Detect which cell encompasses the target text, then output its [x, y] center coordinate. 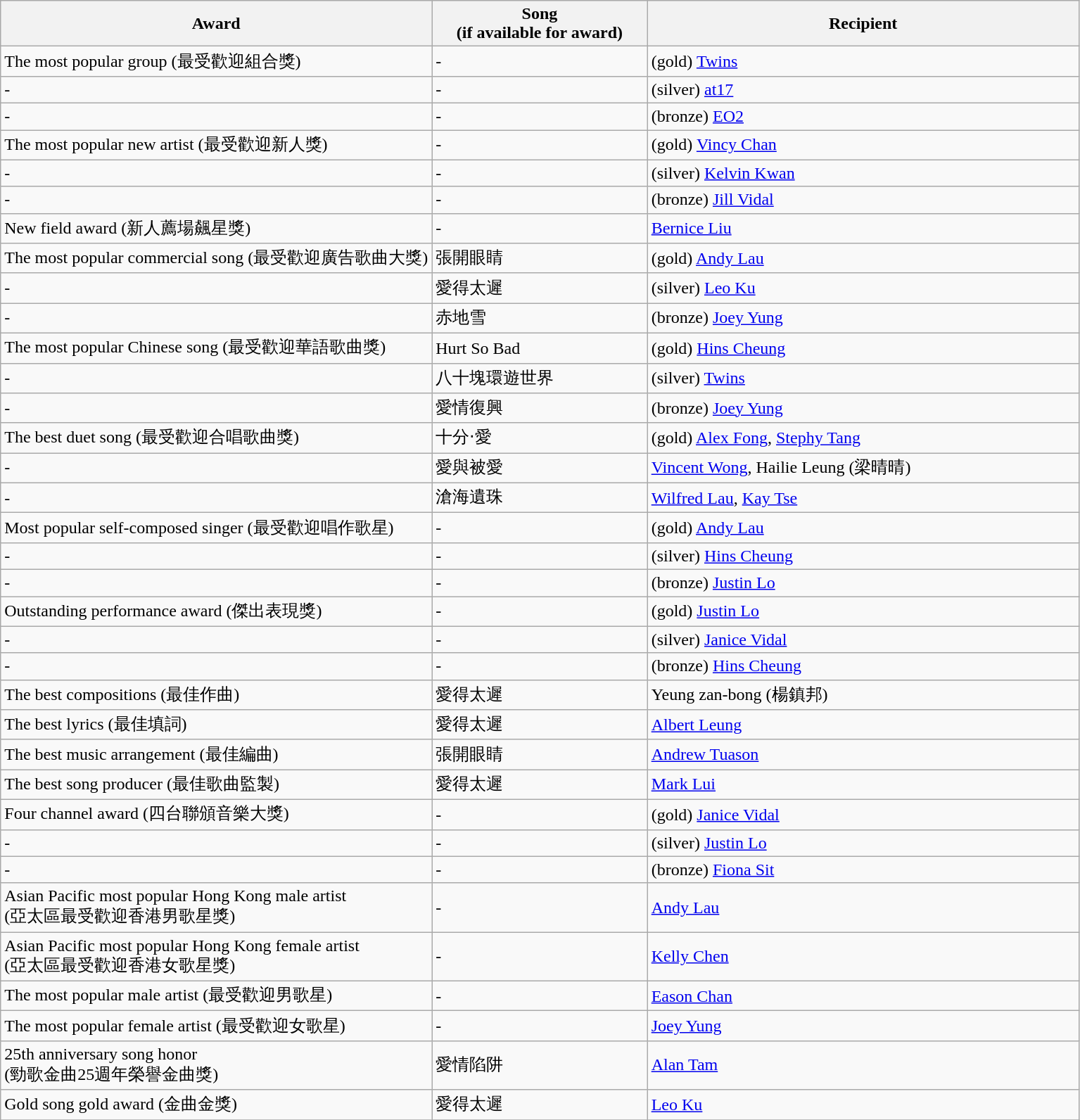
Hurt So Bad [540, 348]
Outstanding performance award (傑出表現獎) [217, 612]
The best lyrics (最佳填詞) [217, 725]
(gold) Vincy Chan [863, 145]
(bronze) EO2 [863, 116]
Mark Lui [863, 785]
New field award (新人薦場飆星獎) [217, 228]
八十塊環遊世界 [540, 378]
赤地雪 [540, 318]
(silver) Hins Cheung [863, 556]
Most popular self-composed singer (最受歡迎唱作歌星) [217, 528]
(bronze) Justin Lo [863, 583]
(gold) Twins [863, 62]
(gold) Hins Cheung [863, 348]
The best music arrangement (最佳編曲) [217, 754]
(bronze) Hins Cheung [863, 666]
The best compositions (最佳作曲) [217, 695]
Leo Ku [863, 1105]
Four channel award (四台聯頒音樂大獎) [217, 815]
(silver) Leo Ku [863, 288]
(silver) Twins [863, 378]
The most popular male artist (最受歡迎男歌星) [217, 996]
Andy Lau [863, 908]
(silver) Kelvin Kwan [863, 173]
Alan Tam [863, 1065]
Joey Yung [863, 1026]
The most popular group (最受歡迎組合獎) [217, 62]
Gold song gold award (金曲金獎) [217, 1105]
Kelly Chen [863, 957]
(gold) Justin Lo [863, 612]
Song(if available for award) [540, 24]
十分‧愛 [540, 438]
滄海遺珠 [540, 498]
Wilfred Lau, Kay Tse [863, 498]
Asian Pacific most popular Hong Kong female artist(亞太區最受歡迎香港女歌星獎) [217, 957]
(gold) Janice Vidal [863, 815]
The most popular new artist (最受歡迎新人獎) [217, 145]
(silver) Janice Vidal [863, 639]
The most popular commercial song (最受歡迎廣告歌曲大獎) [217, 259]
Albert Leung [863, 725]
Asian Pacific most popular Hong Kong male artist(亞太區最受歡迎香港男歌星獎) [217, 908]
25th anniversary song honor(勁歌金曲25週年榮譽金曲獎) [217, 1065]
愛與被愛 [540, 469]
The best duet song (最受歡迎合唱歌曲獎) [217, 438]
愛情復興 [540, 408]
(gold) Alex Fong, Stephy Tang [863, 438]
(silver) Justin Lo [863, 843]
(silver) at17 [863, 89]
Yeung zan-bong (楊鎮邦) [863, 695]
Eason Chan [863, 996]
(bronze) Jill Vidal [863, 200]
Bernice Liu [863, 228]
Recipient [863, 24]
(bronze) Fiona Sit [863, 870]
Vincent Wong, Hailie Leung (梁晴晴) [863, 469]
The most popular female artist (最受歡迎女歌星) [217, 1026]
The most popular Chinese song (最受歡迎華語歌曲獎) [217, 348]
The best song producer (最佳歌曲監製) [217, 785]
Award [217, 24]
Andrew Tuason [863, 754]
愛情陷阱 [540, 1065]
